Return [X, Y] of the center of cell containing provided text 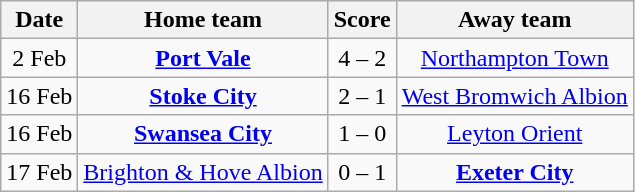
1 – 0 [362, 134]
Leyton Orient [514, 134]
Score [362, 20]
2 Feb [40, 58]
2 – 1 [362, 96]
Port Vale [203, 58]
Swansea City [203, 134]
Home team [203, 20]
0 – 1 [362, 172]
Stoke City [203, 96]
West Bromwich Albion [514, 96]
Away team [514, 20]
Northampton Town [514, 58]
17 Feb [40, 172]
Date [40, 20]
Exeter City [514, 172]
4 – 2 [362, 58]
Brighton & Hove Albion [203, 172]
